Provide the (x, y) coordinate of the cell's center where the given text is located.  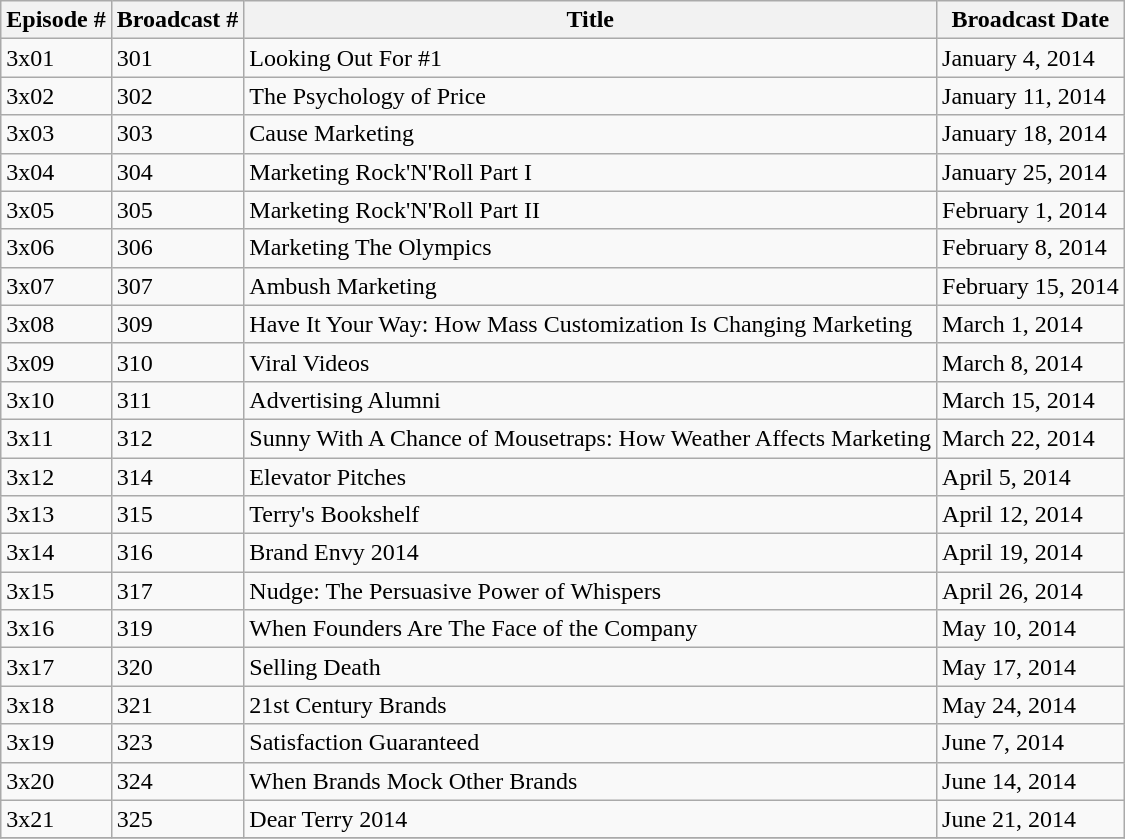
21st Century Brands (590, 705)
The Psychology of Price (590, 96)
April 26, 2014 (1031, 591)
3x09 (56, 362)
Satisfaction Guaranteed (590, 743)
311 (178, 400)
316 (178, 553)
Episode # (56, 20)
3x18 (56, 705)
3x17 (56, 667)
3x04 (56, 172)
Nudge: The Persuasive Power of Whispers (590, 591)
April 5, 2014 (1031, 477)
3x07 (56, 286)
Looking Out For #1 (590, 58)
February 15, 2014 (1031, 286)
320 (178, 667)
April 12, 2014 (1031, 515)
Marketing The Olympics (590, 248)
Advertising Alumni (590, 400)
Selling Death (590, 667)
305 (178, 210)
3x21 (56, 819)
3x02 (56, 96)
321 (178, 705)
325 (178, 819)
Have It Your Way: How Mass Customization Is Changing Marketing (590, 324)
323 (178, 743)
May 10, 2014 (1031, 629)
3x16 (56, 629)
Ambush Marketing (590, 286)
314 (178, 477)
Elevator Pitches (590, 477)
March 15, 2014 (1031, 400)
Broadcast Date (1031, 20)
3x19 (56, 743)
January 25, 2014 (1031, 172)
January 11, 2014 (1031, 96)
Brand Envy 2014 (590, 553)
301 (178, 58)
March 8, 2014 (1031, 362)
3x08 (56, 324)
310 (178, 362)
January 4, 2014 (1031, 58)
March 22, 2014 (1031, 438)
309 (178, 324)
June 7, 2014 (1031, 743)
3x03 (56, 134)
3x14 (56, 553)
307 (178, 286)
317 (178, 591)
324 (178, 781)
3x20 (56, 781)
Cause Marketing (590, 134)
Terry's Bookshelf (590, 515)
March 1, 2014 (1031, 324)
Dear Terry 2014 (590, 819)
303 (178, 134)
Viral Videos (590, 362)
3x01 (56, 58)
306 (178, 248)
May 17, 2014 (1031, 667)
3x11 (56, 438)
June 14, 2014 (1031, 781)
Sunny With A Chance of Mousetraps: How Weather Affects Marketing (590, 438)
312 (178, 438)
February 8, 2014 (1031, 248)
3x13 (56, 515)
Marketing Rock'N'Roll Part II (590, 210)
304 (178, 172)
3x12 (56, 477)
315 (178, 515)
3x15 (56, 591)
January 18, 2014 (1031, 134)
3x06 (56, 248)
319 (178, 629)
Marketing Rock'N'Roll Part I (590, 172)
April 19, 2014 (1031, 553)
Title (590, 20)
302 (178, 96)
3x10 (56, 400)
3x05 (56, 210)
When Brands Mock Other Brands (590, 781)
June 21, 2014 (1031, 819)
Broadcast # (178, 20)
May 24, 2014 (1031, 705)
February 1, 2014 (1031, 210)
When Founders Are The Face of the Company (590, 629)
